Detect which cell encompasses the target text, then output its [X, Y] center coordinate. 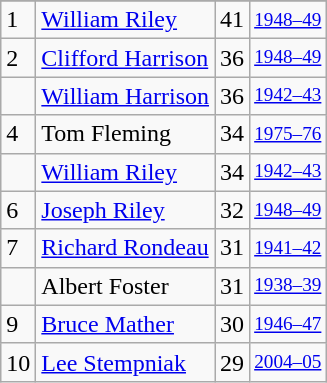
29 [232, 362]
10 [18, 362]
Richard Rondeau [126, 248]
7 [18, 248]
30 [232, 324]
Albert Foster [126, 286]
1938–39 [288, 286]
9 [18, 324]
2 [18, 58]
Tom Fleming [126, 134]
4 [18, 134]
6 [18, 210]
1975–76 [288, 134]
Clifford Harrison [126, 58]
Joseph Riley [126, 210]
1941–42 [288, 248]
32 [232, 210]
Bruce Mather [126, 324]
1946–47 [288, 324]
41 [232, 20]
1 [18, 20]
William Harrison [126, 96]
2004–05 [288, 362]
Lee Stempniak [126, 362]
